From the cell containing the given text, extract its center point as [X, Y] coordinate. 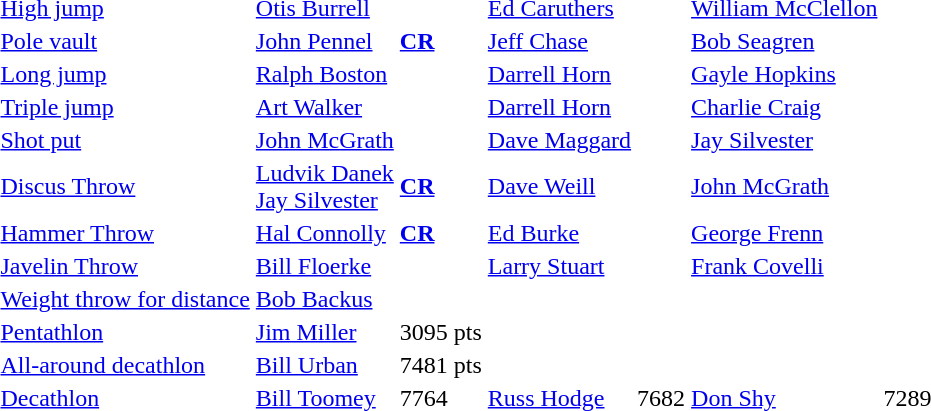
Frank Covelli [784, 266]
John Pennel [324, 41]
3095 pts [440, 332]
7481 pts [440, 365]
Jay Silvester [784, 140]
Bob Seagren [784, 41]
Larry Stuart [559, 266]
Bill Urban [324, 365]
Hal Connolly [324, 233]
Ralph Boston [324, 74]
Dave Maggard [559, 140]
Bill Floerke [324, 266]
Jeff Chase [559, 41]
Charlie Craig [784, 107]
Gayle Hopkins [784, 74]
Jim Miller [324, 332]
Ludvik Danek Jay Silvester [324, 186]
Ed Burke [559, 233]
Art Walker [324, 107]
Bob Backus [324, 299]
Dave Weill [559, 186]
George Frenn [784, 233]
